Capture the cell that displays the provided text and extract its [x, y] central coordinate. 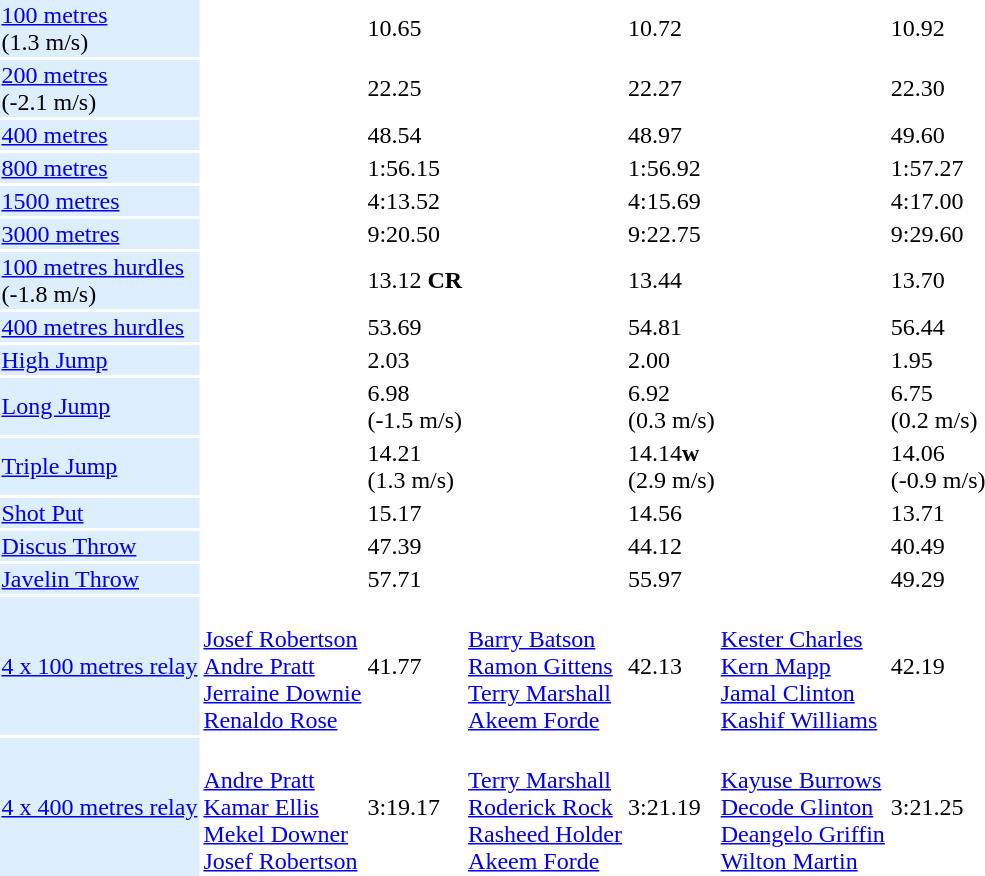
57.71 [415, 579]
400 metres [100, 135]
100 metres hurdles (-1.8 m/s) [100, 280]
400 metres hurdles [100, 327]
42.13 [672, 666]
9:22.75 [672, 234]
3:21.19 [672, 807]
Triple Jump [100, 466]
15.17 [415, 513]
4 x 100 metres relay [100, 666]
Kayuse Burrows Decode Glinton Deangelo Griffin Wilton Martin [802, 807]
14.21 (1.3 m/s) [415, 466]
3:19.17 [415, 807]
10.72 [672, 28]
4:15.69 [672, 201]
14.14w (2.9 m/s) [672, 466]
2.00 [672, 360]
6.92 (0.3 m/s) [672, 406]
22.25 [415, 88]
13.44 [672, 280]
14.56 [672, 513]
10.65 [415, 28]
Andre Pratt Kamar Ellis Mekel Downer Josef Robertson [282, 807]
Kester Charles Kern Mapp Jamal Clinton Kashif Williams [802, 666]
High Jump [100, 360]
4:13.52 [415, 201]
4 x 400 metres relay [100, 807]
6.98 (-1.5 m/s) [415, 406]
22.27 [672, 88]
Terry Marshall Roderick Rock Rasheed Holder Akeem Forde [546, 807]
Barry Batson Ramon Gittens Terry Marshall Akeem Forde [546, 666]
Shot Put [100, 513]
100 metres (1.3 m/s) [100, 28]
Javelin Throw [100, 579]
9:20.50 [415, 234]
13.12 CR [415, 280]
2.03 [415, 360]
54.81 [672, 327]
1500 metres [100, 201]
Discus Throw [100, 546]
48.97 [672, 135]
53.69 [415, 327]
55.97 [672, 579]
Josef Robertson Andre Pratt Jerraine Downie Renaldo Rose [282, 666]
41.77 [415, 666]
Long Jump [100, 406]
44.12 [672, 546]
3000 metres [100, 234]
200 metres (-2.1 m/s) [100, 88]
1:56.92 [672, 168]
800 metres [100, 168]
1:56.15 [415, 168]
47.39 [415, 546]
48.54 [415, 135]
